For the text-containing cell, return its midpoint in (X, Y) coordinate format. 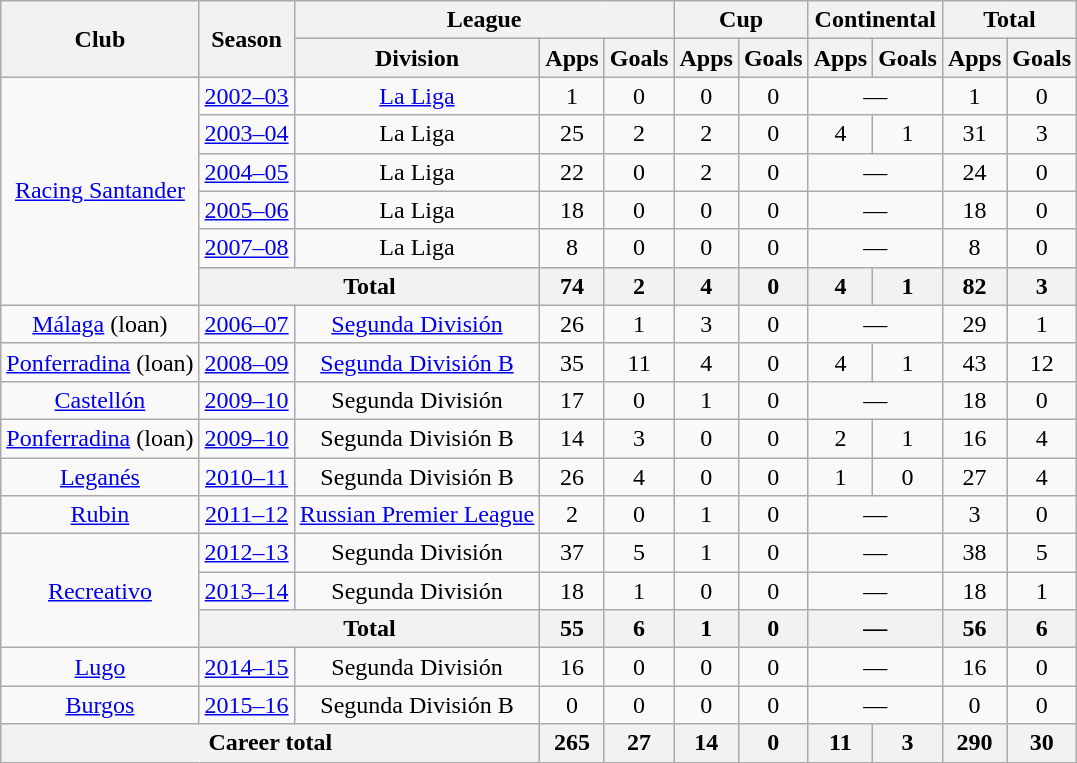
Russian Premier League (417, 515)
56 (974, 629)
17 (572, 400)
2004–05 (246, 172)
Division (417, 58)
2010–11 (246, 477)
265 (572, 743)
55 (572, 629)
Career total (270, 743)
2011–12 (246, 515)
35 (572, 362)
74 (572, 286)
2006–07 (246, 324)
24 (974, 172)
82 (974, 286)
38 (974, 553)
2002–03 (246, 96)
2014–15 (246, 667)
2015–16 (246, 705)
43 (974, 362)
12 (1042, 362)
Málaga (loan) (100, 324)
2005–06 (246, 210)
Cup (741, 20)
2008–09 (246, 362)
Continental (875, 20)
22 (572, 172)
Recreativo (100, 591)
290 (974, 743)
Season (246, 39)
2003–04 (246, 134)
37 (572, 553)
Leganés (100, 477)
31 (974, 134)
Racing Santander (100, 191)
29 (974, 324)
League (484, 20)
2007–08 (246, 248)
25 (572, 134)
Club (100, 39)
2013–14 (246, 591)
Rubin (100, 515)
Lugo (100, 667)
Burgos (100, 705)
Castellón (100, 400)
2012–13 (246, 553)
30 (1042, 743)
